Locate the cell with the specified text and output its (X, Y) center coordinate. 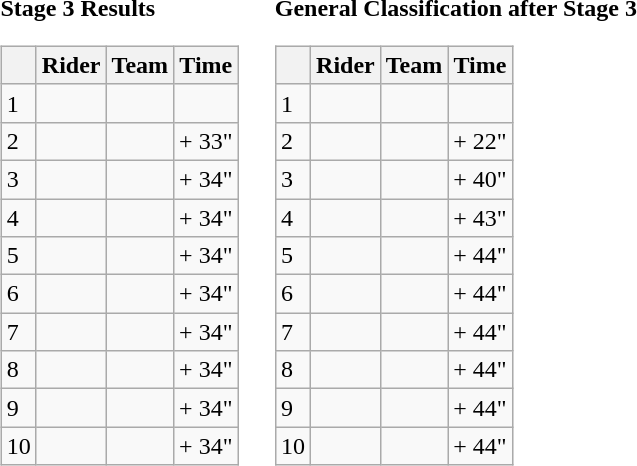
+ 33" (206, 141)
+ 43" (480, 217)
+ 22" (480, 141)
+ 40" (480, 179)
